From the cell containing the given text, extract its center point as (X, Y) coordinate. 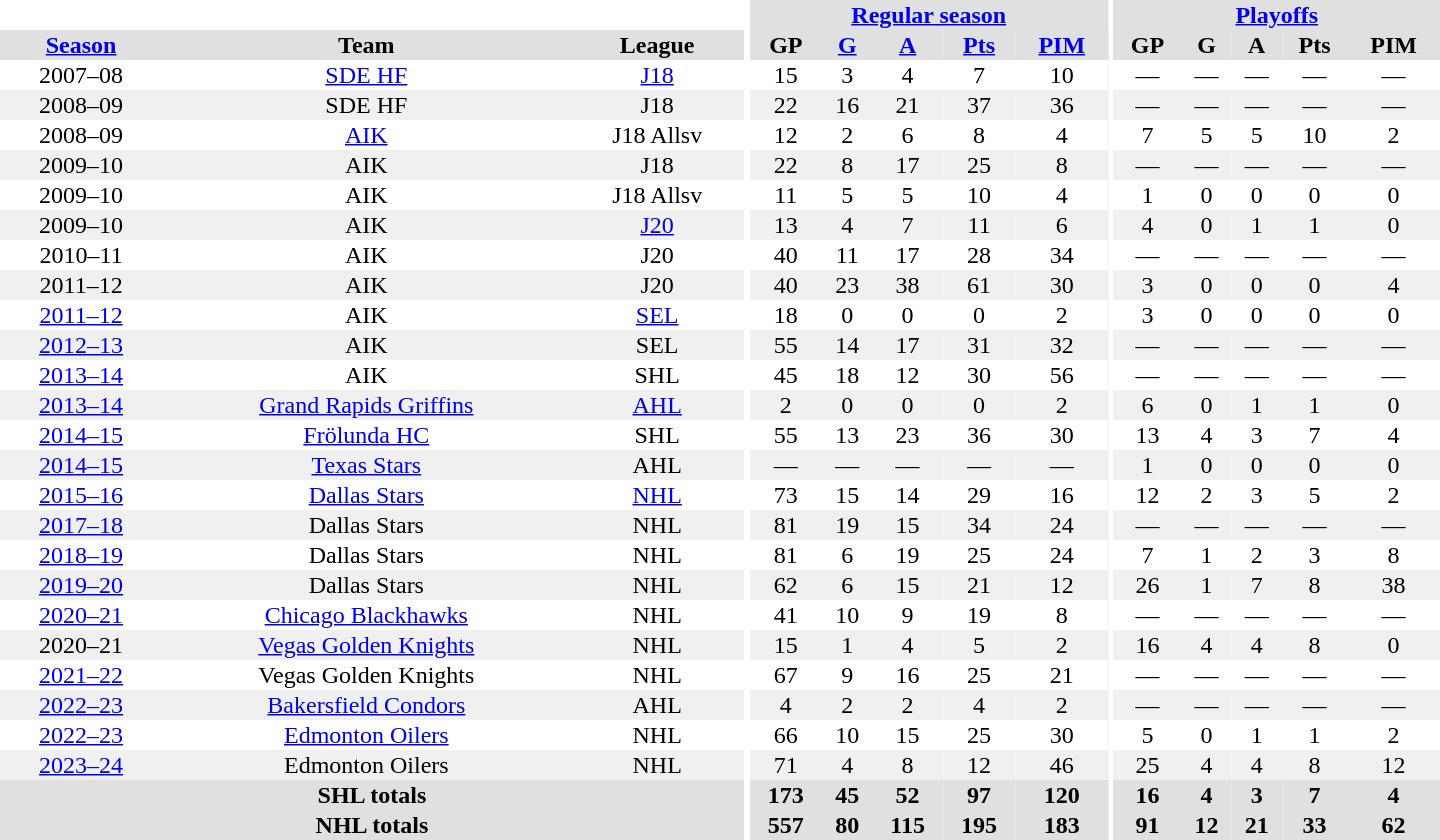
61 (980, 285)
Frölunda HC (366, 435)
56 (1062, 375)
Chicago Blackhawks (366, 615)
71 (786, 765)
2023–24 (81, 765)
32 (1062, 345)
173 (786, 795)
Texas Stars (366, 465)
120 (1062, 795)
73 (786, 495)
NHL totals (372, 825)
91 (1148, 825)
Grand Rapids Griffins (366, 405)
80 (847, 825)
2012–13 (81, 345)
SHL totals (372, 795)
557 (786, 825)
66 (786, 735)
52 (907, 795)
115 (907, 825)
67 (786, 675)
Bakersfield Condors (366, 705)
37 (980, 105)
28 (980, 255)
2015–16 (81, 495)
League (656, 45)
2007–08 (81, 75)
Team (366, 45)
26 (1148, 585)
2019–20 (81, 585)
Regular season (928, 15)
Playoffs (1277, 15)
2017–18 (81, 525)
46 (1062, 765)
195 (980, 825)
Season (81, 45)
31 (980, 345)
2021–22 (81, 675)
41 (786, 615)
183 (1062, 825)
2010–11 (81, 255)
29 (980, 495)
2018–19 (81, 555)
33 (1314, 825)
97 (980, 795)
